Return [X, Y] of the center of cell containing provided text 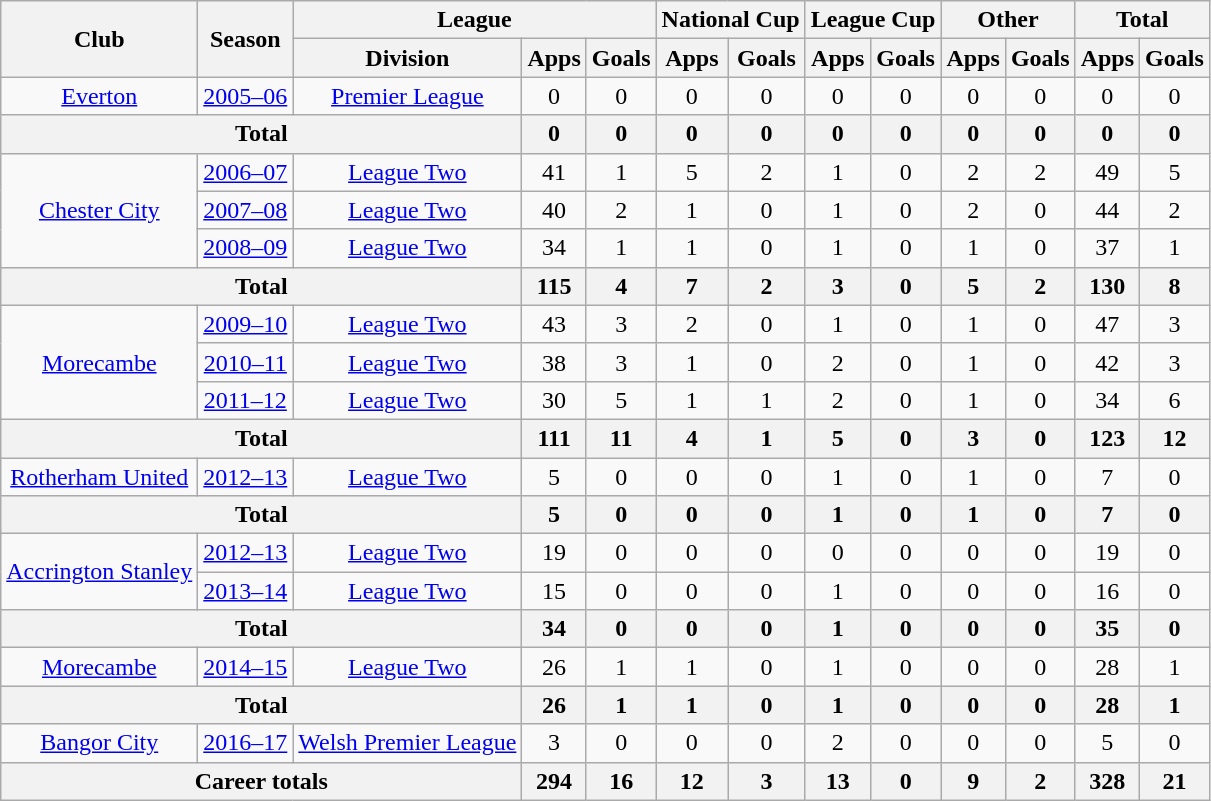
9 [973, 781]
42 [1107, 362]
115 [554, 286]
Bangor City [100, 743]
328 [1107, 781]
Career totals [262, 781]
30 [554, 400]
43 [554, 324]
41 [554, 172]
2009–10 [246, 324]
2016–17 [246, 743]
35 [1107, 629]
6 [1175, 400]
40 [554, 210]
2014–15 [246, 667]
13 [838, 781]
Club [100, 39]
37 [1107, 248]
Division [408, 58]
Other [1008, 20]
38 [554, 362]
Chester City [100, 210]
League [474, 20]
Season [246, 39]
294 [554, 781]
2008–09 [246, 248]
130 [1107, 286]
Welsh Premier League [408, 743]
47 [1107, 324]
2010–11 [246, 362]
21 [1175, 781]
15 [554, 591]
123 [1107, 438]
2011–12 [246, 400]
2005–06 [246, 96]
49 [1107, 172]
National Cup [730, 20]
Accrington Stanley [100, 572]
Rotherham United [100, 477]
8 [1175, 286]
League Cup [873, 20]
111 [554, 438]
2013–14 [246, 591]
Everton [100, 96]
2006–07 [246, 172]
44 [1107, 210]
11 [621, 438]
2007–08 [246, 210]
Premier League [408, 96]
